Scan for the cell matching the given text and deliver its [X, Y] coordinate at center. 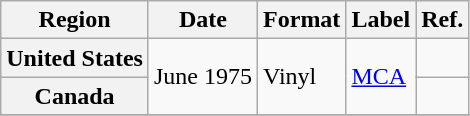
MCA [381, 77]
Vinyl [302, 77]
United States [75, 58]
Format [302, 20]
Ref. [442, 20]
Label [381, 20]
Canada [75, 96]
June 1975 [202, 77]
Date [202, 20]
Region [75, 20]
